From the cell containing the given text, extract its center point as [x, y] coordinate. 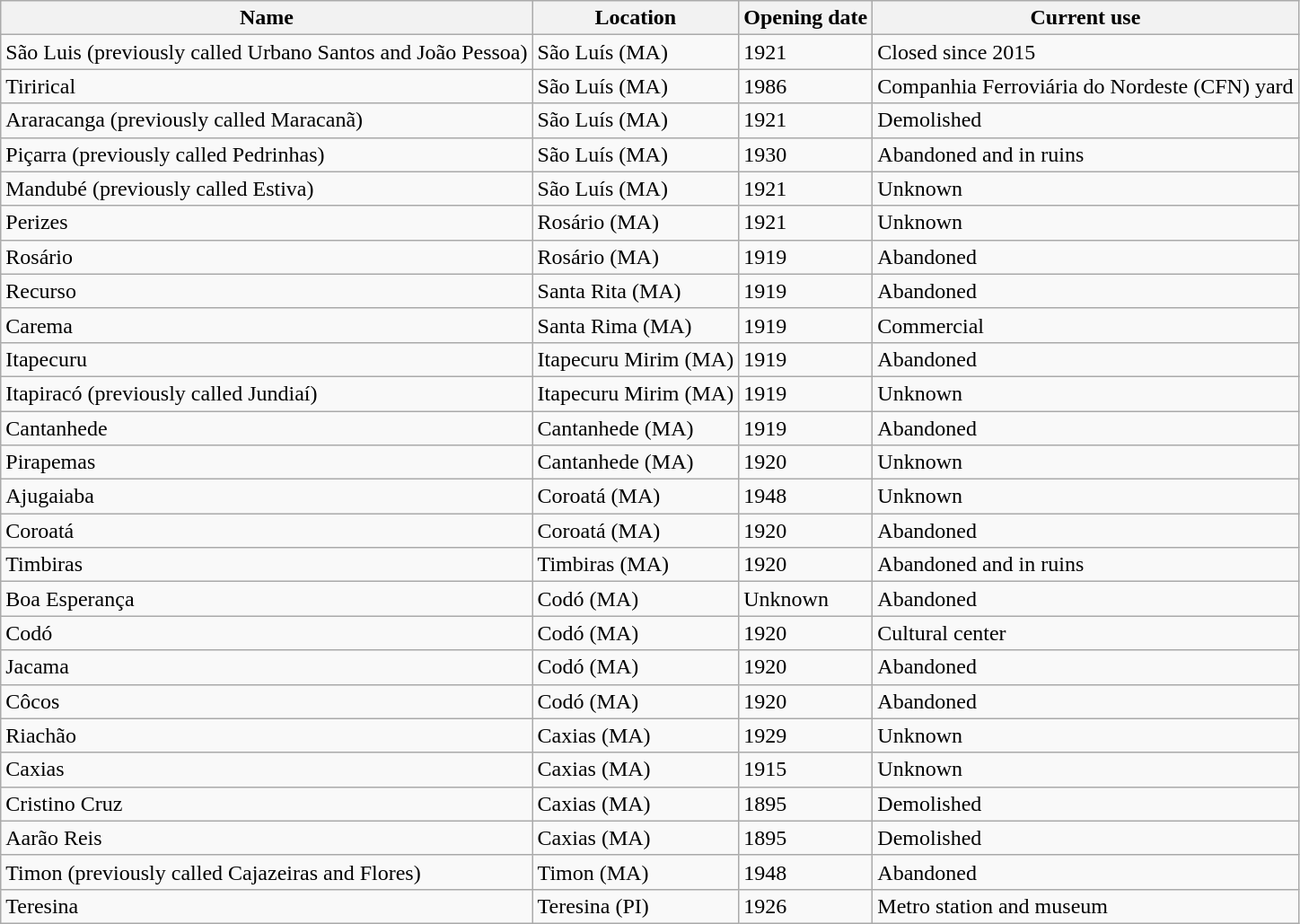
Piçarra (previously called Pedrinhas) [267, 154]
Perizes [267, 223]
Itapiracó (previously called Jundiaí) [267, 393]
Closed since 2015 [1085, 52]
1915 [806, 770]
Cristino Cruz [267, 804]
Coroatá [267, 531]
Riachão [267, 735]
Companhia Ferroviária do Nordeste (CFN) yard [1085, 86]
Teresina [267, 906]
Santa Rima (MA) [636, 325]
1930 [806, 154]
Araracanga (previously called Maracanã) [267, 120]
Timon (previously called Cajazeiras and Flores) [267, 872]
Pirapemas [267, 462]
Tirirical [267, 86]
Itapecuru [267, 359]
Commercial [1085, 325]
Boa Esperança [267, 599]
1986 [806, 86]
Cultural center [1085, 633]
Santa Rita (MA) [636, 291]
Timon (MA) [636, 872]
Jacama [267, 667]
1929 [806, 735]
Name [267, 18]
Recurso [267, 291]
São Luis (previously called Urbano Santos and João Pessoa) [267, 52]
Timbiras (MA) [636, 565]
1926 [806, 906]
Aarão Reis [267, 838]
Teresina (PI) [636, 906]
Codó [267, 633]
Mandubé (previously called Estiva) [267, 189]
Carema [267, 325]
Opening date [806, 18]
Caxias [267, 770]
Côcos [267, 701]
Current use [1085, 18]
Timbiras [267, 565]
Location [636, 18]
Ajugaiaba [267, 497]
Metro station and museum [1085, 906]
Rosário [267, 257]
Cantanhede [267, 428]
